Determine the (X, Y) coordinate at the center of the cell enclosing the given text.  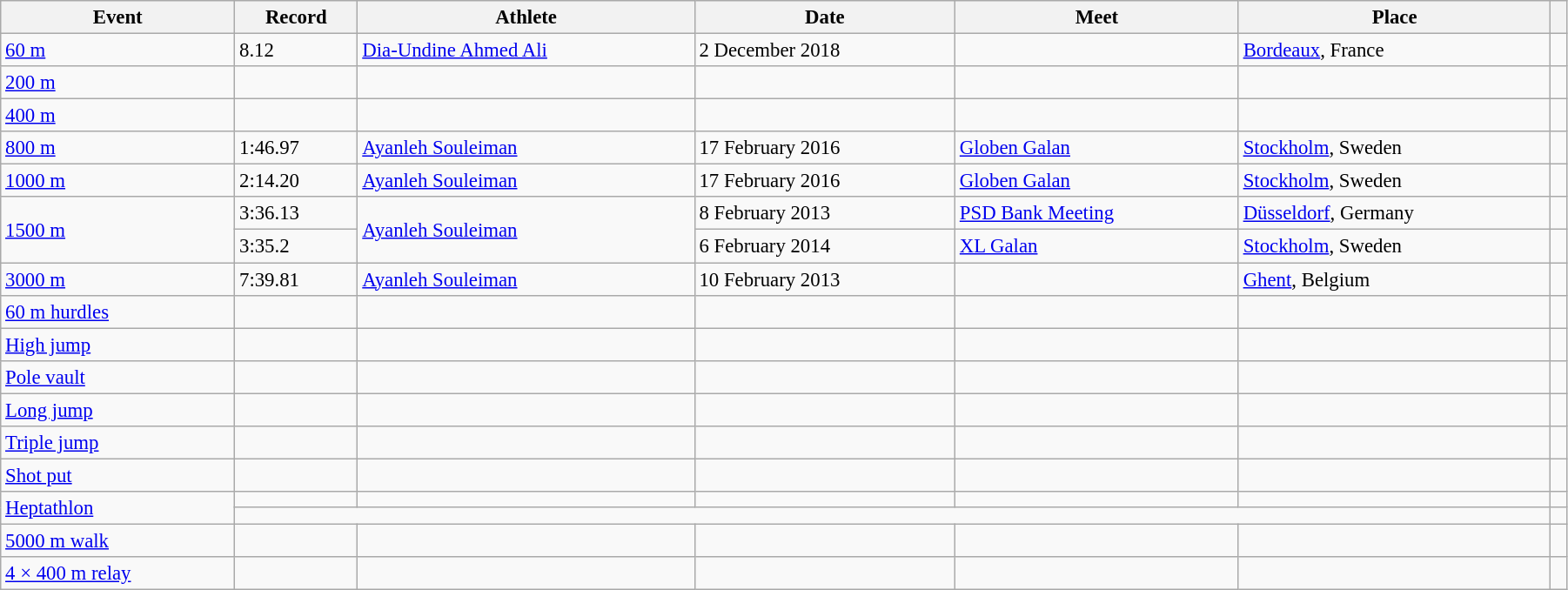
Place (1394, 17)
3:36.13 (296, 213)
2 December 2018 (825, 50)
4 × 400 m relay (118, 573)
Düsseldorf, Germany (1394, 213)
6 February 2014 (825, 246)
Event (118, 17)
3:35.2 (296, 246)
Heptathlon (118, 508)
Ghent, Belgium (1394, 279)
Long jump (118, 410)
High jump (118, 345)
Triple jump (118, 443)
400 m (118, 116)
Pole vault (118, 377)
Shot put (118, 475)
XL Galan (1097, 246)
8 February 2013 (825, 213)
Date (825, 17)
8.12 (296, 50)
60 m hurdles (118, 312)
Meet (1097, 17)
800 m (118, 148)
Dia-Undine Ahmed Ali (526, 50)
2:14.20 (296, 181)
5000 m walk (118, 540)
7:39.81 (296, 279)
200 m (118, 83)
60 m (118, 50)
PSD Bank Meeting (1097, 213)
1000 m (118, 181)
Athlete (526, 17)
1500 m (118, 230)
1:46.97 (296, 148)
Record (296, 17)
10 February 2013 (825, 279)
Bordeaux, France (1394, 50)
3000 m (118, 279)
